Detect which cell encompasses the target text, then output its [X, Y] center coordinate. 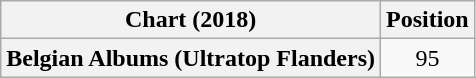
Belgian Albums (Ultratop Flanders) [191, 58]
Position [428, 20]
95 [428, 58]
Chart (2018) [191, 20]
